Detect which cell encompasses the target text, then output its (X, Y) center coordinate. 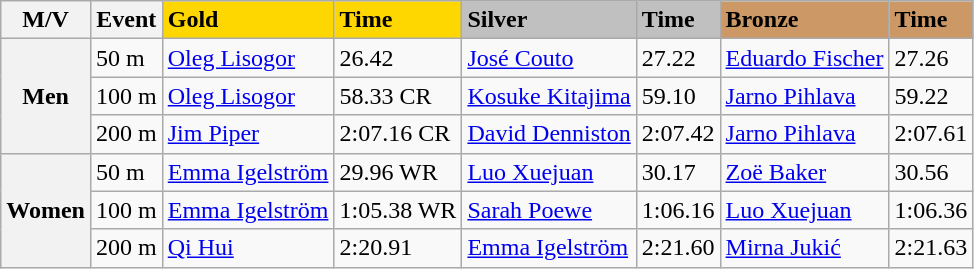
José Couto (549, 58)
27.26 (931, 58)
30.56 (931, 172)
2:07.61 (931, 134)
2:21.63 (931, 248)
Men (46, 96)
Zoë Baker (804, 172)
Women (46, 210)
59.22 (931, 96)
2:20.91 (398, 248)
59.10 (678, 96)
M/V (46, 20)
Silver (549, 20)
Sarah Poewe (549, 210)
30.17 (678, 172)
Event (126, 20)
Qi Hui (248, 248)
David Denniston (549, 134)
2:07.16 CR (398, 134)
2:21.60 (678, 248)
1:05.38 WR (398, 210)
Gold (248, 20)
2:07.42 (678, 134)
Eduardo Fischer (804, 58)
Bronze (804, 20)
Mirna Jukić (804, 248)
Kosuke Kitajima (549, 96)
Jim Piper (248, 134)
27.22 (678, 58)
58.33 CR (398, 96)
1:06.16 (678, 210)
26.42 (398, 58)
29.96 WR (398, 172)
1:06.36 (931, 210)
